Output the [X, Y] coordinate of the center of the cell containing the given text.  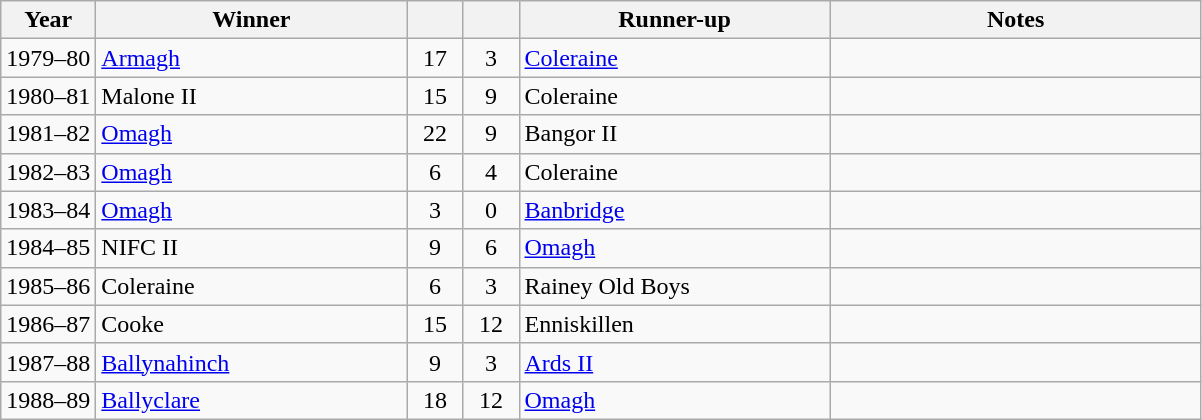
Year [48, 20]
Ballynahinch [252, 362]
Winner [252, 20]
4 [491, 172]
1979–80 [48, 58]
1983–84 [48, 210]
Malone II [252, 96]
1987–88 [48, 362]
Armagh [252, 58]
Runner-up [674, 20]
Cooke [252, 324]
1988–89 [48, 400]
Rainey Old Boys [674, 286]
Enniskillen [674, 324]
1984–85 [48, 248]
Ballyclare [252, 400]
1981–82 [48, 134]
Banbridge [674, 210]
22 [435, 134]
Notes [1016, 20]
1980–81 [48, 96]
NIFC II [252, 248]
1985–86 [48, 286]
0 [491, 210]
17 [435, 58]
Ards II [674, 362]
1982–83 [48, 172]
1986–87 [48, 324]
Bangor II [674, 134]
18 [435, 400]
